From the cell containing the given text, extract its center point as [X, Y] coordinate. 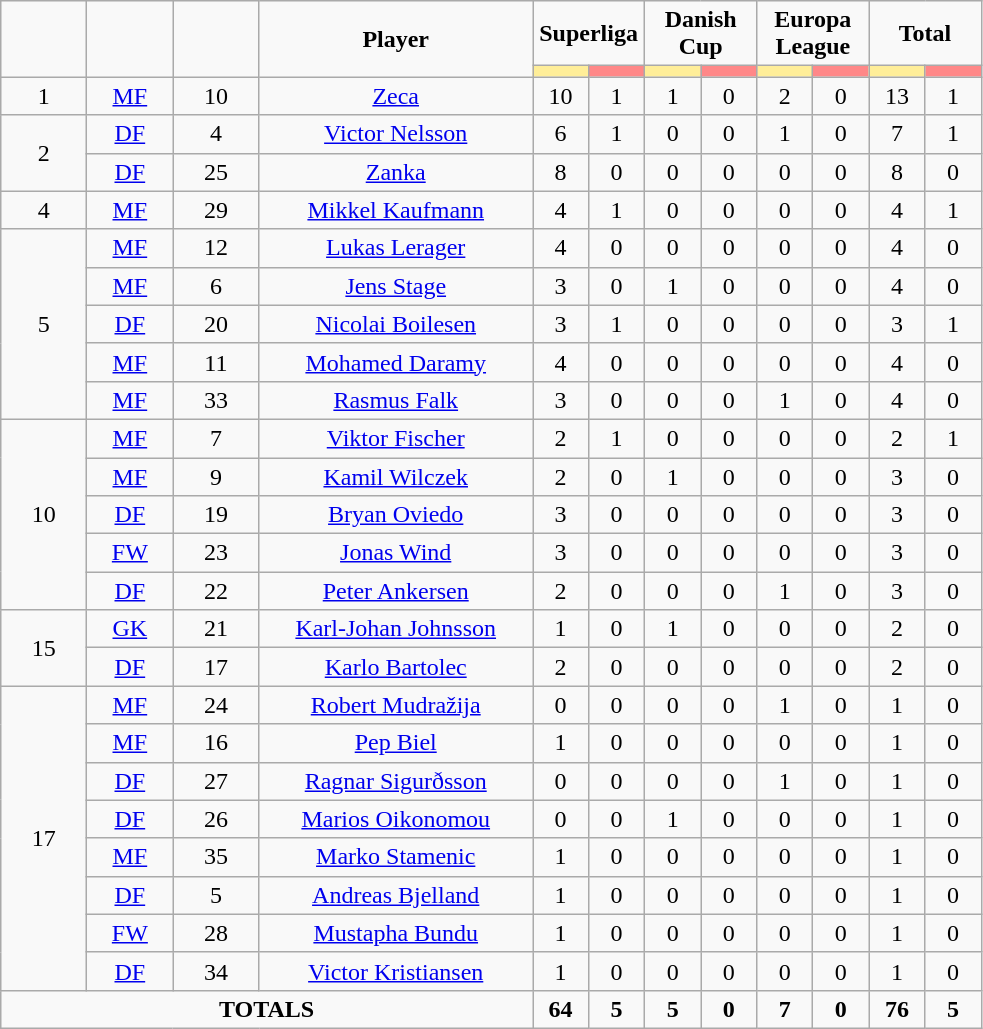
34 [216, 971]
24 [216, 705]
Rasmus Falk [396, 400]
Victor Nelsson [396, 134]
Robert Mudražija [396, 705]
64 [560, 1009]
Kamil Wilczek [396, 477]
Europa League [813, 34]
Marko Stamenic [396, 857]
TOTALS [267, 1009]
Jonas Wind [396, 553]
27 [216, 781]
Danish Cup [701, 34]
Karlo Bartolec [396, 667]
26 [216, 819]
Lukas Lerager [396, 248]
15 [44, 648]
Mustapha Bundu [396, 933]
12 [216, 248]
22 [216, 591]
21 [216, 629]
Zanka [396, 172]
11 [216, 362]
Player [396, 39]
Zeca [396, 96]
Viktor Fischer [396, 438]
28 [216, 933]
Total [925, 34]
Mikkel Kaufmann [396, 210]
13 [897, 96]
Superliga [588, 34]
Karl-Johan Johnsson [396, 629]
Bryan Oviedo [396, 515]
Jens Stage [396, 286]
Mohamed Daramy [396, 362]
Ragnar Sigurðsson [396, 781]
76 [897, 1009]
19 [216, 515]
25 [216, 172]
29 [216, 210]
Peter Ankersen [396, 591]
Nicolai Boilesen [396, 324]
16 [216, 743]
Pep Biel [396, 743]
GK [130, 629]
23 [216, 553]
33 [216, 400]
35 [216, 857]
Andreas Bjelland [396, 895]
9 [216, 477]
20 [216, 324]
Victor Kristiansen [396, 971]
Marios Oikonomou [396, 819]
